Output the [X, Y] coordinate of the center of the cell containing the given text.  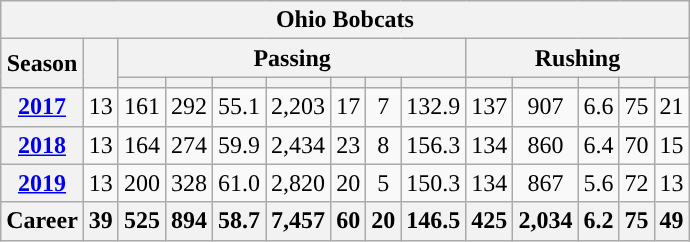
8 [384, 145]
164 [142, 145]
6.4 [598, 145]
137 [490, 107]
49 [672, 221]
161 [142, 107]
860 [546, 145]
867 [546, 183]
60 [348, 221]
2,434 [298, 145]
132.9 [434, 107]
55.1 [240, 107]
Ohio Bobcats [345, 20]
894 [188, 221]
15 [672, 145]
150.3 [434, 183]
23 [348, 145]
328 [188, 183]
17 [348, 107]
525 [142, 221]
Passing [292, 58]
Rushing [578, 58]
6.2 [598, 221]
5.6 [598, 183]
292 [188, 107]
156.3 [434, 145]
58.7 [240, 221]
7 [384, 107]
Career [42, 221]
200 [142, 183]
2,203 [298, 107]
5 [384, 183]
146.5 [434, 221]
2,820 [298, 183]
2017 [42, 107]
2019 [42, 183]
39 [100, 221]
6.6 [598, 107]
2,034 [546, 221]
425 [490, 221]
61.0 [240, 183]
Season [42, 64]
59.9 [240, 145]
70 [636, 145]
2018 [42, 145]
72 [636, 183]
274 [188, 145]
907 [546, 107]
7,457 [298, 221]
21 [672, 107]
